Detect which cell encompasses the target text, then output its [x, y] center coordinate. 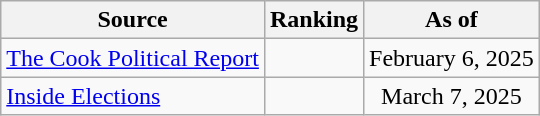
Inside Elections [133, 96]
February 6, 2025 [452, 58]
Ranking [314, 20]
The Cook Political Report [133, 58]
As of [452, 20]
Source [133, 20]
March 7, 2025 [452, 96]
